Detect which cell encompasses the target text, then output its [X, Y] center coordinate. 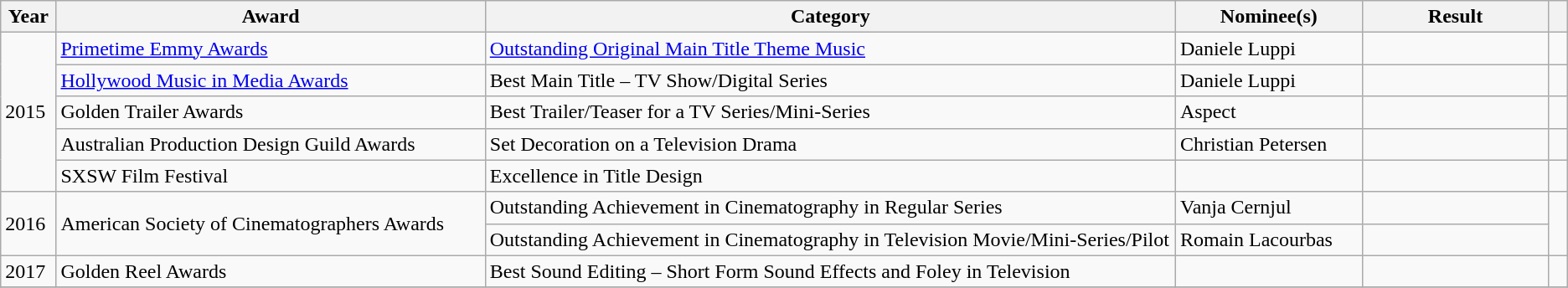
Outstanding Original Main Title Theme Music [830, 49]
2015 [28, 112]
Romain Lacourbas [1268, 239]
Hollywood Music in Media Awards [271, 80]
SXSW Film Festival [271, 176]
2016 [28, 224]
Primetime Emmy Awards [271, 49]
Set Decoration on a Television Drama [830, 144]
Nominee(s) [1268, 17]
Outstanding Achievement in Cinematography in Regular Series [830, 208]
Result [1456, 17]
Aspect [1268, 112]
Outstanding Achievement in Cinematography in Television Movie/Mini-Series/Pilot [830, 239]
Golden Trailer Awards [271, 112]
Best Main Title – TV Show/Digital Series [830, 80]
Year [28, 17]
Best Sound Editing – Short Form Sound Effects and Foley in Television [830, 271]
Best Trailer/Teaser for a TV Series/Mini-Series [830, 112]
2017 [28, 271]
Award [271, 17]
Category [830, 17]
Golden Reel Awards [271, 271]
Excellence in Title Design [830, 176]
Vanja Cernjul [1268, 208]
Australian Production Design Guild Awards [271, 144]
American Society of Cinematographers Awards [271, 224]
Christian Petersen [1268, 144]
